Detect which cell encompasses the target text, then output its (x, y) center coordinate. 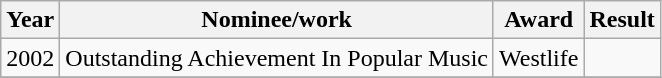
Outstanding Achievement In Popular Music (277, 58)
Westlife (538, 58)
2002 (30, 58)
Award (538, 20)
Result (622, 20)
Nominee/work (277, 20)
Year (30, 20)
